Output the [X, Y] coordinate of the center of the cell containing the given text.  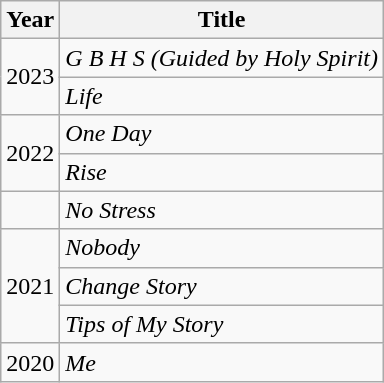
2021 [30, 286]
Life [222, 96]
2023 [30, 77]
One Day [222, 134]
Tips of My Story [222, 324]
G B H S (Guided by Holy Spirit) [222, 58]
2022 [30, 153]
Nobody [222, 248]
Year [30, 20]
2020 [30, 362]
Change Story [222, 286]
Title [222, 20]
Rise [222, 172]
Me [222, 362]
No Stress [222, 210]
